Extract the (x, y) coordinate from the center of the cell holding the provided text.  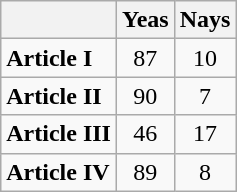
Article III (59, 134)
46 (145, 134)
90 (145, 96)
8 (205, 172)
Yeas (145, 20)
Nays (205, 20)
10 (205, 58)
89 (145, 172)
Article IV (59, 172)
Article I (59, 58)
87 (145, 58)
Article II (59, 96)
7 (205, 96)
17 (205, 134)
